Detect which cell encompasses the target text, then output its (X, Y) center coordinate. 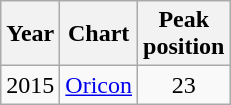
Peakposition (184, 34)
Oricon (99, 85)
Year (30, 34)
2015 (30, 85)
23 (184, 85)
Chart (99, 34)
